Capture the cell that displays the provided text and extract its [x, y] central coordinate. 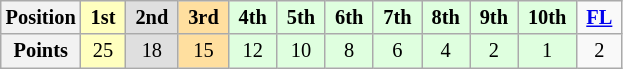
15 [203, 51]
5th [301, 17]
Points [41, 51]
3rd [203, 17]
6 [397, 51]
8th [446, 17]
8 [349, 51]
6th [349, 17]
Position [41, 17]
10 [301, 51]
10th [547, 17]
2nd [152, 17]
FL [599, 17]
7th [397, 17]
25 [104, 51]
1st [104, 17]
4 [446, 51]
9th [494, 17]
1 [547, 51]
12 [253, 51]
18 [152, 51]
4th [253, 17]
